Capture the cell that displays the provided text and extract its [x, y] central coordinate. 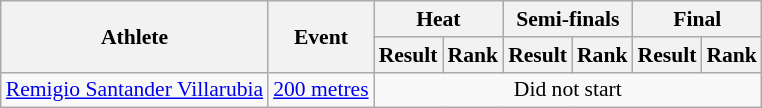
200 metres [320, 90]
Did not start [568, 90]
Heat [438, 19]
Athlete [134, 36]
Final [698, 19]
Remigio Santander Villarubia [134, 90]
Semi-finals [568, 19]
Event [320, 36]
